For the text-containing cell, return its midpoint in [x, y] coordinate format. 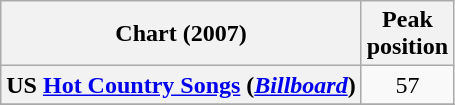
Peakposition [407, 34]
57 [407, 85]
US Hot Country Songs (Billboard) [181, 85]
Chart (2007) [181, 34]
